Provide the (x, y) coordinate of the cell's center where the given text is located.  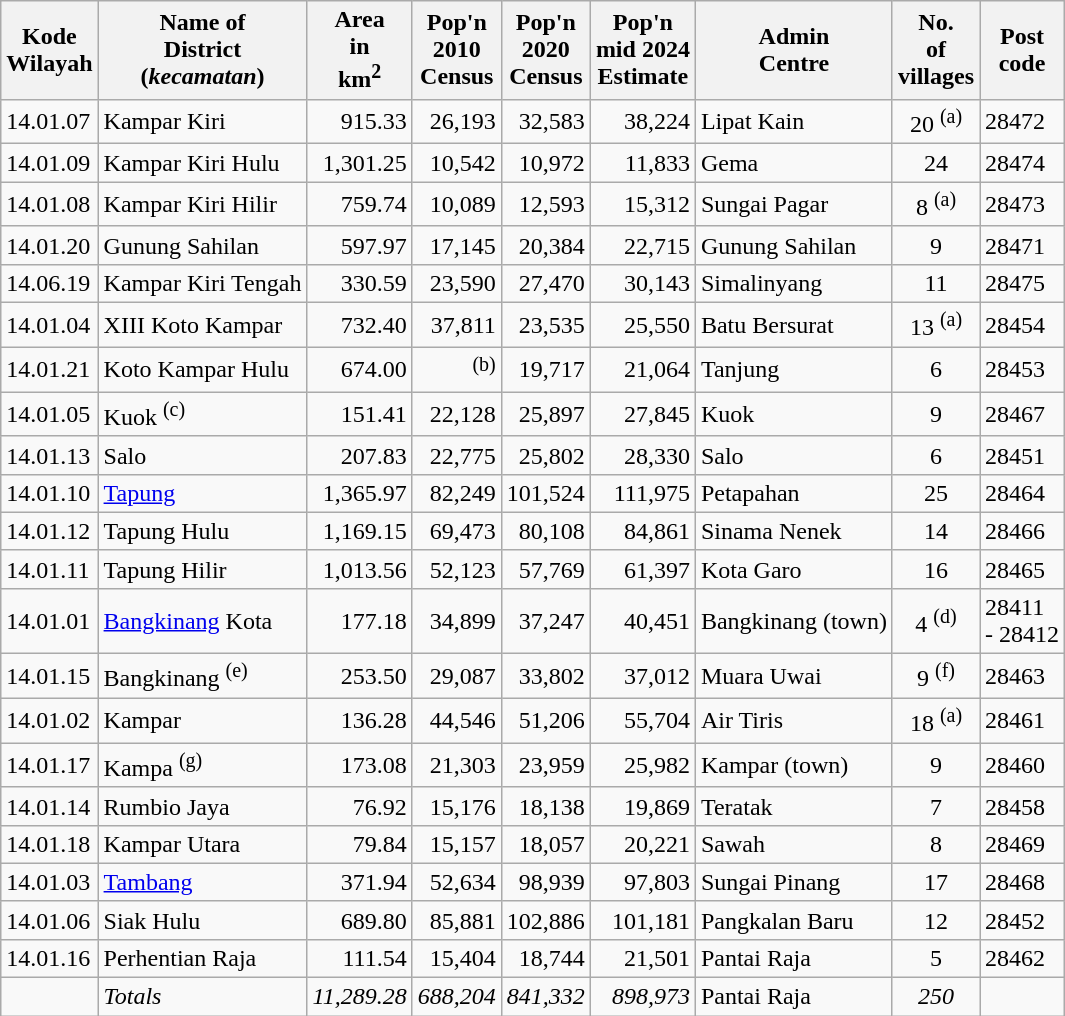
Areainkm2 (360, 50)
14.01.14 (50, 806)
Muara Uwai (794, 676)
28465 (1022, 569)
28466 (1022, 531)
111.54 (360, 958)
80,108 (546, 531)
14.01.04 (50, 326)
18,057 (546, 844)
9 (f) (936, 676)
25 (936, 493)
Sinama Nenek (794, 531)
Air Tiris (794, 720)
14.01.16 (50, 958)
16 (936, 569)
Petapahan (794, 493)
Tanjung (794, 370)
22,128 (456, 414)
52,634 (456, 882)
28469 (1022, 844)
173.08 (360, 766)
37,012 (642, 676)
84,861 (642, 531)
30,143 (642, 284)
61,397 (642, 569)
14.01.21 (50, 370)
37,247 (546, 622)
11 (936, 284)
XIII Koto Kampar (202, 326)
Lipat Kain (794, 122)
18,744 (546, 958)
Kampar Kiri (202, 122)
Kampa (g) (202, 766)
14.01.02 (50, 720)
Kampar Kiri Hulu (202, 163)
841,332 (546, 997)
29,087 (456, 676)
177.18 (360, 622)
14.01.06 (50, 920)
732.40 (360, 326)
898,973 (642, 997)
Kuok (c) (202, 414)
Pangkalan Baru (794, 920)
11,289.28 (360, 997)
34,899 (456, 622)
Kuok (794, 414)
14.01.15 (50, 676)
28451 (1022, 455)
Bangkinang (town) (794, 622)
28474 (1022, 163)
22,715 (642, 245)
21,501 (642, 958)
28462 (1022, 958)
20,384 (546, 245)
14.01.20 (50, 245)
136.28 (360, 720)
Sungai Pagar (794, 204)
Totals (202, 997)
17 (936, 882)
8 (936, 844)
19,869 (642, 806)
Koto Kampar Hulu (202, 370)
674.00 (360, 370)
51,206 (546, 720)
14.01.03 (50, 882)
Batu Bersurat (794, 326)
14.01.12 (50, 531)
28471 (1022, 245)
Kampar Kiri Hilir (202, 204)
207.83 (360, 455)
14.06.19 (50, 284)
20,221 (642, 844)
915.33 (360, 122)
40,451 (642, 622)
10,972 (546, 163)
28475 (1022, 284)
23,535 (546, 326)
18 (a) (936, 720)
14 (936, 531)
52,123 (456, 569)
25,802 (546, 455)
12 (936, 920)
76.92 (360, 806)
69,473 (456, 531)
AdminCentre (794, 50)
Tapung Hilir (202, 569)
Name of District(kecamatan) (202, 50)
28464 (1022, 493)
759.74 (360, 204)
371.94 (360, 882)
14.01.13 (50, 455)
21,303 (456, 766)
14.01.17 (50, 766)
1,169.15 (360, 531)
33,802 (546, 676)
14.01.09 (50, 163)
79.84 (360, 844)
101,181 (642, 920)
37,811 (456, 326)
28411 - 28412 (1022, 622)
7 (936, 806)
28458 (1022, 806)
Pop'n2010Census (456, 50)
No.ofvillages (936, 50)
28473 (1022, 204)
97,803 (642, 882)
Perhentian Raja (202, 958)
14.01.10 (50, 493)
Tapung (202, 493)
688,204 (456, 997)
111,975 (642, 493)
1,365.97 (360, 493)
26,193 (456, 122)
Tapung Hulu (202, 531)
253.50 (360, 676)
151.41 (360, 414)
27,470 (546, 284)
28,330 (642, 455)
102,886 (546, 920)
17,145 (456, 245)
250 (936, 997)
28468 (1022, 882)
689.80 (360, 920)
28454 (1022, 326)
Sawah (794, 844)
85,881 (456, 920)
14.01.18 (50, 844)
4 (d) (936, 622)
330.59 (360, 284)
18,138 (546, 806)
28463 (1022, 676)
10,089 (456, 204)
21,064 (642, 370)
15,312 (642, 204)
Teratak (794, 806)
Gema (794, 163)
Kota Garo (794, 569)
Kode Wilayah (50, 50)
28460 (1022, 766)
8 (a) (936, 204)
101,524 (546, 493)
Tambang (202, 882)
Kampar (town) (794, 766)
28472 (1022, 122)
82,249 (456, 493)
98,939 (546, 882)
25,982 (642, 766)
Simalinyang (794, 284)
Pop'nmid 2024Estimate (642, 50)
28453 (1022, 370)
44,546 (456, 720)
22,775 (456, 455)
24 (936, 163)
(b) (456, 370)
1,013.56 (360, 569)
Pop'n2020Census (546, 50)
10,542 (456, 163)
55,704 (642, 720)
32,583 (546, 122)
597.97 (360, 245)
38,224 (642, 122)
28461 (1022, 720)
Bangkinang Kota (202, 622)
19,717 (546, 370)
25,897 (546, 414)
23,590 (456, 284)
15,157 (456, 844)
Kampar Kiri Tengah (202, 284)
25,550 (642, 326)
11,833 (642, 163)
20 (a) (936, 122)
Postcode (1022, 50)
14.01.08 (50, 204)
28467 (1022, 414)
15,176 (456, 806)
23,959 (546, 766)
1,301.25 (360, 163)
27,845 (642, 414)
14.01.05 (50, 414)
Bangkinang (e) (202, 676)
Sungai Pinang (794, 882)
Kampar (202, 720)
Siak Hulu (202, 920)
28452 (1022, 920)
13 (a) (936, 326)
Kampar Utara (202, 844)
Rumbio Jaya (202, 806)
14.01.11 (50, 569)
5 (936, 958)
15,404 (456, 958)
57,769 (546, 569)
14.01.07 (50, 122)
14.01.01 (50, 622)
12,593 (546, 204)
